Identify which cell holds the provided text, then report its [x, y] central coordinate. 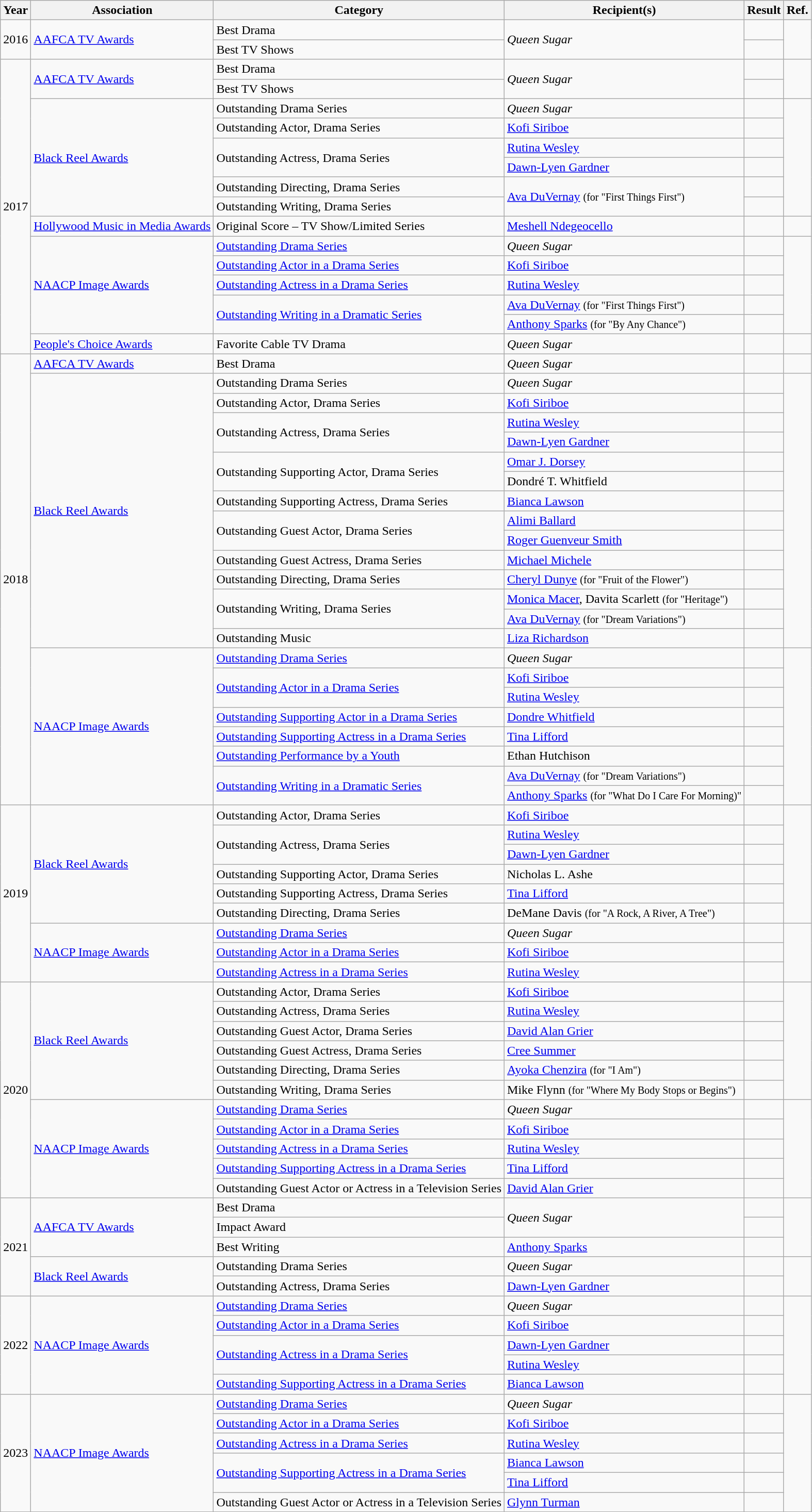
2017 [15, 206]
2016 [15, 40]
Monica Macer, Davita Scarlett (for "Heritage") [624, 599]
Best Writing [359, 1247]
People's Choice Awards [122, 344]
Recipient(s) [624, 10]
Category [359, 10]
Omar J. Dorsey [624, 462]
Cheryl Dunye (for "Fruit of the Flower") [624, 580]
Dondré T. Whitfield [624, 481]
2022 [15, 1345]
Ethan Hutchison [624, 756]
Impact Award [359, 1227]
Cree Summer [624, 1050]
Outstanding Music [359, 638]
Outstanding Supporting Actor in a Drama Series [359, 717]
Meshell Ndegeocello [624, 226]
Dondre Whitfield [624, 717]
Roger Guenveur Smith [624, 540]
Result [764, 10]
Anthony Sparks (for "By Any Chance") [624, 324]
Anthony Sparks (for "What Do I Care For Morning)" [624, 795]
Favorite Cable TV Drama [359, 344]
Mike Flynn (for "Where My Body Stops or Begins") [624, 1090]
2023 [15, 1453]
2020 [15, 1090]
Anthony Sparks [624, 1247]
2021 [15, 1247]
Ref. [798, 10]
Nicholas L. Ashe [624, 874]
Michael Michele [624, 560]
DeMane Davis (for "A Rock, A River, A Tree") [624, 913]
2018 [15, 580]
Glynn Turman [624, 1502]
2019 [15, 893]
Ayoka Chenzira (for "I Am") [624, 1070]
Year [15, 10]
Hollywood Music in Media Awards [122, 226]
Original Score – TV Show/Limited Series [359, 226]
Liza Richardson [624, 638]
Outstanding Performance by a Youth [359, 756]
Alimi Ballard [624, 520]
Association [122, 10]
